Find where the given text appears and provide that cell's center as (x, y) coordinate. 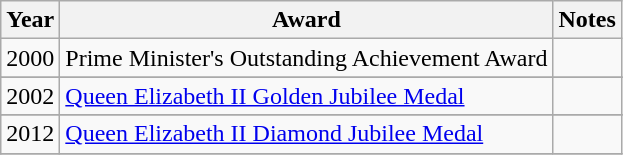
Queen Elizabeth II Diamond Jubilee Medal (306, 134)
Year (30, 20)
2002 (30, 96)
Award (306, 20)
Notes (587, 20)
Prime Minister's Outstanding Achievement Award (306, 58)
2000 (30, 58)
2012 (30, 134)
Queen Elizabeth II Golden Jubilee Medal (306, 96)
